Find where the given text appears and provide that cell's center as [X, Y] coordinate. 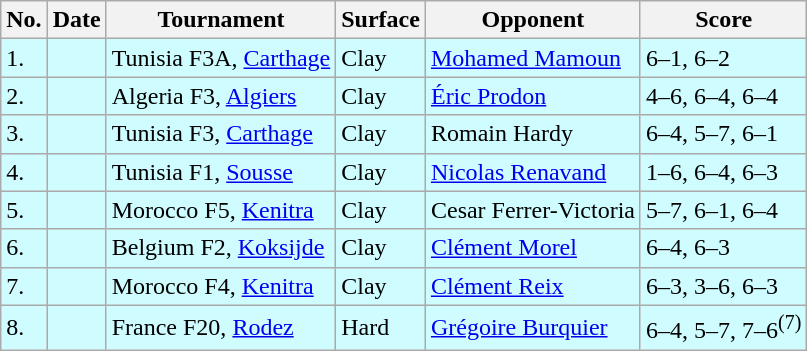
Belgium F2, Koksijde [221, 248]
4. [24, 172]
Éric Prodon [532, 96]
4–6, 6–4, 6–4 [723, 96]
Clément Morel [532, 248]
5. [24, 210]
Tunisia F1, Sousse [221, 172]
Mohamed Mamoun [532, 58]
7. [24, 286]
8. [24, 328]
Score [723, 20]
Hard [381, 328]
Tunisia F3A, Carthage [221, 58]
France F20, Rodez [221, 328]
No. [24, 20]
Cesar Ferrer-Victoria [532, 210]
6. [24, 248]
6–1, 6–2 [723, 58]
6–3, 3–6, 6–3 [723, 286]
2. [24, 96]
6–4, 5–7, 6–1 [723, 134]
1–6, 6–4, 6–3 [723, 172]
1. [24, 58]
Morocco F4, Kenitra [221, 286]
Tournament [221, 20]
3. [24, 134]
5–7, 6–1, 6–4 [723, 210]
Clément Reix [532, 286]
Morocco F5, Kenitra [221, 210]
Romain Hardy [532, 134]
Date [76, 20]
6–4, 6–3 [723, 248]
Surface [381, 20]
Grégoire Burquier [532, 328]
Tunisia F3, Carthage [221, 134]
6–4, 5–7, 7–6(7) [723, 328]
Nicolas Renavand [532, 172]
Opponent [532, 20]
Algeria F3, Algiers [221, 96]
